Output the [x, y] coordinate of the center of the cell containing the given text.  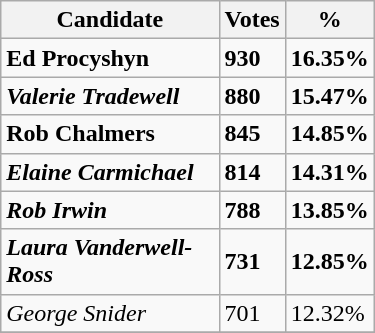
12.32% [330, 313]
880 [252, 96]
Rob Irwin [110, 210]
788 [252, 210]
16.35% [330, 58]
13.85% [330, 210]
Laura Vanderwell-Ross [110, 262]
814 [252, 172]
George Snider [110, 313]
Valerie Tradewell [110, 96]
15.47% [330, 96]
Votes [252, 20]
Rob Chalmers [110, 134]
% [330, 20]
12.85% [330, 262]
14.31% [330, 172]
Ed Procyshyn [110, 58]
930 [252, 58]
Elaine Carmichael [110, 172]
701 [252, 313]
731 [252, 262]
14.85% [330, 134]
845 [252, 134]
Candidate [110, 20]
